Locate the cell with the specified text and output its (X, Y) center coordinate. 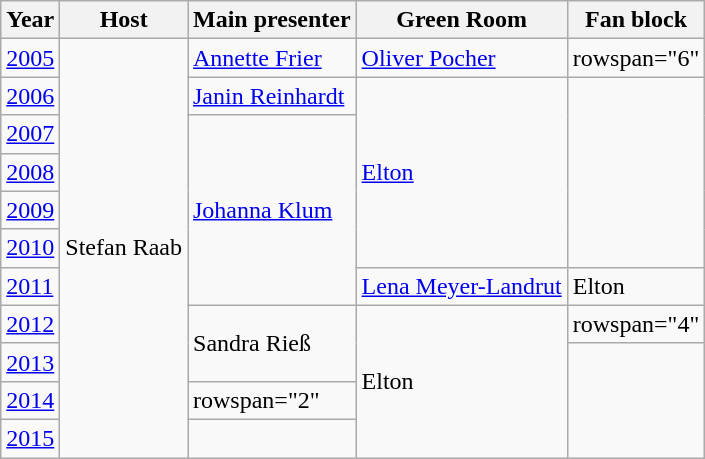
Main presenter (272, 20)
Sandra Rieß (272, 343)
2012 (30, 324)
2015 (30, 438)
rowspan="2" (272, 400)
2008 (30, 172)
rowspan="4" (636, 324)
Host (124, 20)
Annette Frier (272, 58)
rowspan="6" (636, 58)
Stefan Raab (124, 248)
Year (30, 20)
2007 (30, 134)
2010 (30, 248)
2011 (30, 286)
Johanna Klum (272, 210)
Janin Reinhardt (272, 96)
Fan block (636, 20)
2009 (30, 210)
Green Room (462, 20)
Oliver Pocher (462, 58)
2014 (30, 400)
2006 (30, 96)
2005 (30, 58)
2013 (30, 362)
Lena Meyer-Landrut (462, 286)
